Determine the (x, y) coordinate at the center of the cell enclosing the given text.  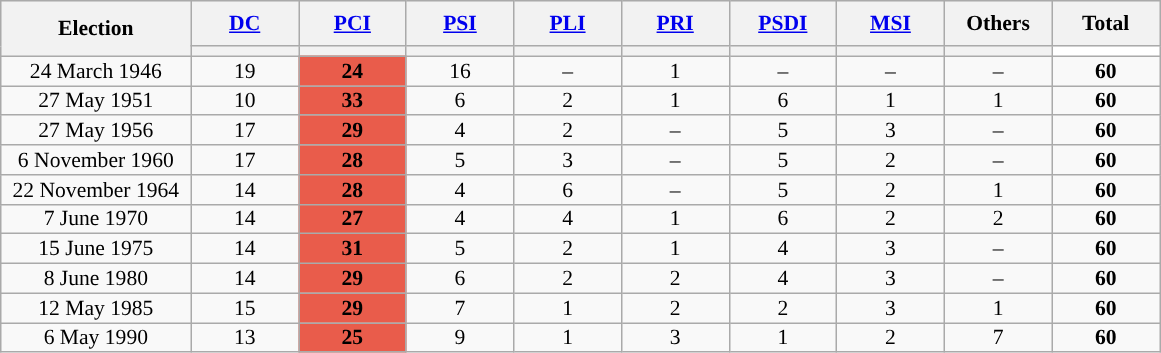
Total (1106, 24)
8 June 1980 (96, 279)
15 (245, 308)
PSI (460, 24)
13 (245, 338)
15 June 1975 (96, 249)
27 May 1956 (96, 131)
PLI (568, 24)
16 (460, 71)
12 May 1985 (96, 308)
24 March 1946 (96, 71)
19 (245, 71)
DC (245, 24)
9 (460, 338)
Others (998, 24)
27 May 1951 (96, 101)
31 (352, 249)
33 (352, 101)
10 (245, 101)
6 May 1990 (96, 338)
PCI (352, 24)
Election (96, 28)
7 June 1970 (96, 219)
PSDI (783, 24)
MSI (891, 24)
27 (352, 219)
22 November 1964 (96, 190)
6 November 1960 (96, 160)
24 (352, 71)
PRI (675, 24)
25 (352, 338)
